Return (X, Y) of the center of cell containing provided text 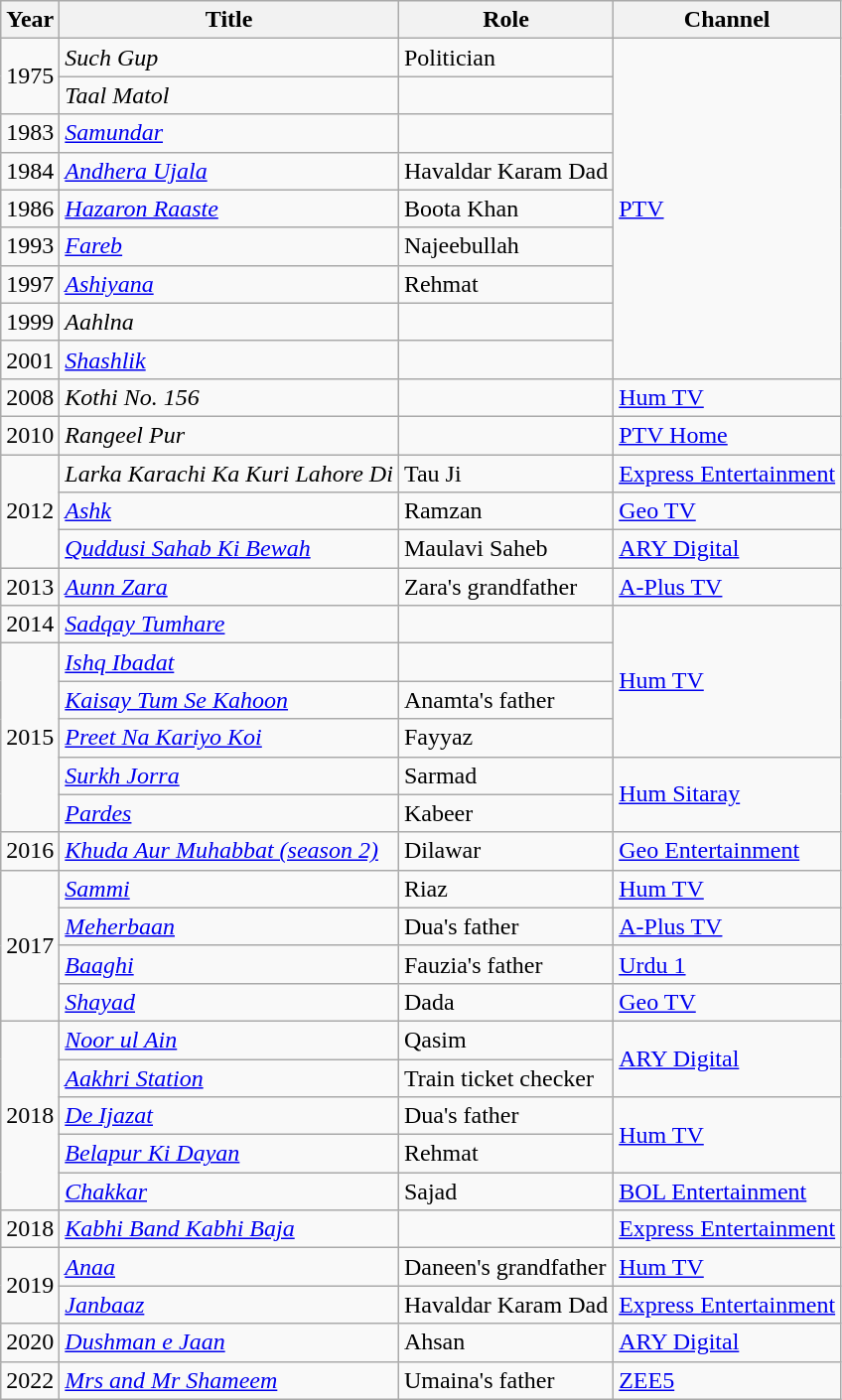
Train ticket checker (505, 1077)
2008 (30, 397)
2016 (30, 851)
Najeebullah (505, 246)
2022 (30, 1380)
Ramzan (505, 511)
1975 (30, 76)
ZEE5 (727, 1380)
Kothi No. 156 (229, 397)
Quddusi Sahab Ki Bewah (229, 549)
2014 (30, 625)
1986 (30, 209)
Aakhri Station (229, 1077)
Shayad (229, 1002)
2017 (30, 945)
PTV (727, 209)
Fareb (229, 246)
2012 (30, 511)
Tau Ji (505, 474)
Baaghi (229, 964)
Kabhi Band Kabhi Baja (229, 1229)
Dada (505, 1002)
Preet Na Kariyo Koi (229, 738)
Sammi (229, 889)
Channel (727, 20)
Urdu 1 (727, 964)
Umaina's father (505, 1380)
Qasim (505, 1040)
Hazaron Raaste (229, 209)
Andhera Ujala (229, 171)
Boota Khan (505, 209)
1993 (30, 246)
1984 (30, 171)
Ahsan (505, 1342)
Janbaaz (229, 1305)
Noor ul Ain (229, 1040)
2001 (30, 359)
Larka Karachi Ka Kuri Lahore Di (229, 474)
Politician (505, 58)
Zara's grandfather (505, 587)
Kabeer (505, 813)
Sajad (505, 1191)
Ishq Ibadat (229, 662)
Shashlik (229, 359)
Meherbaan (229, 926)
Kaisay Tum Se Kahoon (229, 700)
De Ijazat (229, 1116)
Aahlna (229, 322)
Samundar (229, 133)
Title (229, 20)
Maulavi Saheb (505, 549)
Khuda Aur Muhabbat (season 2) (229, 851)
Aunn Zara (229, 587)
Anaa (229, 1267)
Chakkar (229, 1191)
BOL Entertainment (727, 1191)
Geo Entertainment (727, 851)
Such Gup (229, 58)
2019 (30, 1286)
2020 (30, 1342)
2015 (30, 738)
Fauzia's father (505, 964)
Fayyaz (505, 738)
Dilawar (505, 851)
Ashiyana (229, 284)
2013 (30, 587)
Ashk (229, 511)
Rangeel Pur (229, 435)
Sadqay Tumhare (229, 625)
Mrs and Mr Shameem (229, 1380)
Hum Sitaray (727, 794)
Riaz (505, 889)
Sarmad (505, 775)
1999 (30, 322)
Belapur Ki Dayan (229, 1154)
Daneen's grandfather (505, 1267)
2010 (30, 435)
PTV Home (727, 435)
Year (30, 20)
Role (505, 20)
Taal Matol (229, 95)
Surkh Jorra (229, 775)
Dushman e Jaan (229, 1342)
1983 (30, 133)
Anamta's father (505, 700)
1997 (30, 284)
Pardes (229, 813)
